Return (X, Y) of the center of cell containing provided text 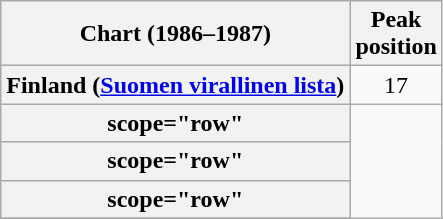
Peakposition (396, 34)
Chart (1986–1987) (176, 34)
17 (396, 85)
Finland (Suomen virallinen lista) (176, 85)
